Return the [x, y] coordinate for the center point of the cell that contains the specified text.  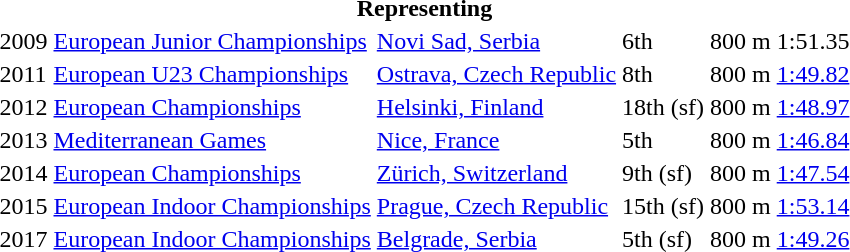
European U23 Championships [212, 74]
Ostrava, Czech Republic [496, 74]
Mediterranean Games [212, 140]
8th [664, 74]
Nice, France [496, 140]
Novi Sad, Serbia [496, 41]
18th (sf) [664, 107]
9th (sf) [664, 173]
15th (sf) [664, 206]
European Junior Championships [212, 41]
Prague, Czech Republic [496, 206]
5th [664, 140]
Helsinki, Finland [496, 107]
European Indoor Championships [212, 206]
6th [664, 41]
Zürich, Switzerland [496, 173]
